Provide the (x, y) coordinate of the cell's center where the given text is located.  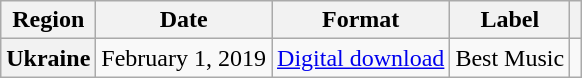
Ukraine (48, 58)
Region (48, 20)
Label (510, 20)
Date (184, 20)
Best Music (510, 58)
February 1, 2019 (184, 58)
Digital download (361, 58)
Format (361, 20)
